Return the (X, Y) coordinate for the center point of the cell that contains the specified text.  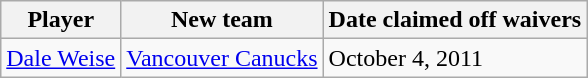
Player (61, 20)
Date claimed off waivers (455, 20)
Vancouver Canucks (222, 58)
October 4, 2011 (455, 58)
Dale Weise (61, 58)
New team (222, 20)
